Scan for the cell matching the given text and deliver its (X, Y) coordinate at center. 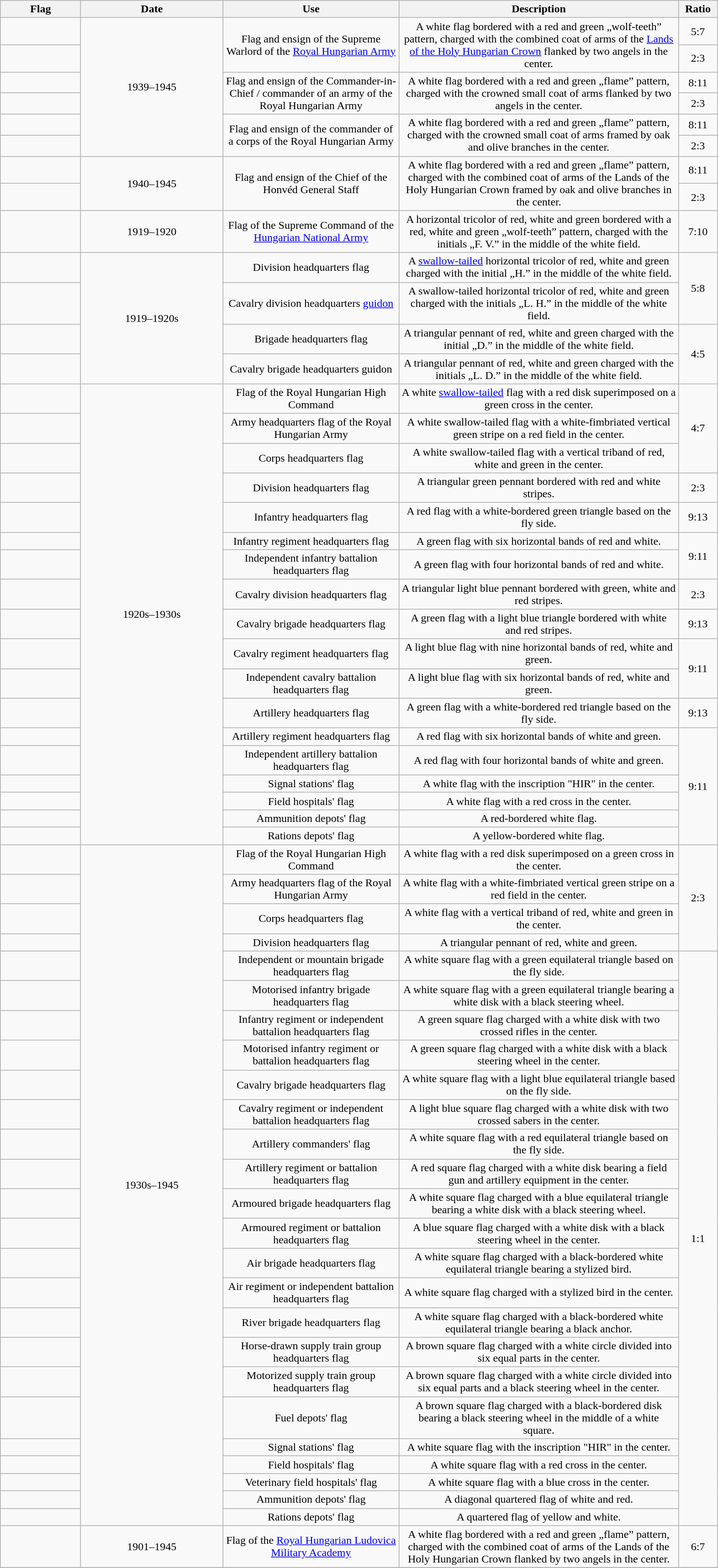
Infantry regiment headquarters flag (311, 541)
A triangular pennant of red, white and green. (539, 942)
1939–1945 (152, 87)
Motorized supply train group headquarters flag (311, 1382)
Flag of the Supreme Command of the Hungarian National Army (311, 232)
7:10 (698, 232)
Armoured brigade headquarters flag (311, 1204)
Cavalry division headquarters flag (311, 595)
Flag and ensign of the Commander-in-Chief / commander of an army of the Royal Hungarian Army (311, 93)
Independent artillery battalion headquarters flag (311, 760)
A white flag bordered with a red and green „flame” pattern, charged with the crowned small coat of arms flanked by two angels in the center. (539, 93)
Infantry regiment or independent battalion headquarters flag (311, 1026)
A green flag with a white-bordered red triangle based on the fly side. (539, 713)
Air brigade headquarters flag (311, 1263)
A brown square flag charged with a white circle divided into six equal parts and a black steering wheel in the center. (539, 1382)
Cavalry division headquarters guidon (311, 303)
A white flag with a vertical triband of red, white and green in the center. (539, 919)
5:7 (698, 32)
1940–1945 (152, 184)
5:8 (698, 289)
Flag and ensign of the Supreme Warlord of the Royal Hungarian Army (311, 45)
Armoured regiment or battalion headquarters flag (311, 1233)
A white square flag charged with a blue equilateral triangle bearing a white disk with a black steering wheel. (539, 1204)
A red square flag charged with a white disk bearing a field gun and artillery equipment in the center. (539, 1173)
A white square flag with a red cross in the center. (539, 1465)
A white square flag with a light blue equilateral triangle based on the fly side. (539, 1085)
4:7 (698, 428)
4:5 (698, 354)
Air regiment or independent battalion headquarters flag (311, 1292)
1930s–1945 (152, 1185)
A white flag with a white-fimbriated vertical green stripe on a red field in the center. (539, 889)
A swallow-tailed horizontal tricolor of red, white and green charged with the initial „H.” in the middle of the white field. (539, 268)
6:7 (698, 1547)
Fuel depots' flag (311, 1418)
Flag and ensign of the commander of a corps of the Royal Hungarian Army (311, 135)
A white flag with the inscription "HIR" in the center. (539, 784)
Artillery regiment or battalion headquarters flag (311, 1173)
Horse-drawn supply train group headquarters flag (311, 1352)
A diagonal quartered flag of white and red. (539, 1500)
Cavalry brigade headquarters guidon (311, 369)
Use (311, 9)
1920s–1930s (152, 614)
A red-bordered white flag. (539, 818)
Flag (41, 9)
Flag and ensign of the Chief of the Honvéd General Staff (311, 184)
Cavalry regiment or independent battalion headquarters flag (311, 1114)
A blue square flag charged with a white disk with a black steering wheel in the center. (539, 1233)
A white square flag charged with a stylized bird in the center. (539, 1292)
Motorised infantry brigade headquarters flag (311, 995)
A swallow-tailed horizontal tricolor of red, white and green charged with the initials „L. H.” in the middle of the white field. (539, 303)
A light blue square flag charged with a white disk with two crossed sabers in the center. (539, 1114)
A red flag with six horizontal bands of white and green. (539, 737)
A red flag with a white-bordered green triangle based on the fly side. (539, 518)
A white square flag with a green equilateral triangle bearing a white disk with a black steering wheel. (539, 995)
Cavalry regiment headquarters flag (311, 654)
A white flag with a red disk superimposed on a green cross in the center. (539, 859)
A white square flag with a blue cross in the center. (539, 1482)
A light blue flag with nine horizontal bands of red, white and green. (539, 654)
Artillery commanders' flag (311, 1144)
A white swallow-tailed flag with a red disk superimposed on a green cross in the center. (539, 398)
Veterinary field hospitals' flag (311, 1482)
A green flag with six horizontal bands of red and white. (539, 541)
A white square flag with a green equilateral triangle based on the fly side. (539, 966)
A green square flag charged with a white disk with two crossed rifles in the center. (539, 1026)
A green flag with four horizontal bands of red and white. (539, 564)
A triangular green pennant bordered with red and white stripes. (539, 488)
1919–1920s (152, 318)
Artillery regiment headquarters flag (311, 737)
Artillery headquarters flag (311, 713)
Flag of the Royal Hungarian Ludovica Military Academy (311, 1547)
1:1 (698, 1238)
A white square flag charged with a black-bordered white equilateral triangle bearing a black anchor. (539, 1322)
Independent infantry battalion headquarters flag (311, 564)
Date (152, 9)
A quartered flag of yellow and white. (539, 1517)
A light blue flag with six horizontal bands of red, white and green. (539, 683)
A triangular pennant of red, white and green charged with the initial „D.” in the middle of the white field. (539, 339)
A white square flag with the inscription "HIR" in the center. (539, 1447)
Independent cavalry battalion headquarters flag (311, 683)
1919–1920 (152, 232)
A brown square flag charged with a white circle divided into six equal parts in the center. (539, 1352)
Independent or mountain brigade headquarters flag (311, 966)
A brown square flag charged with a black-bordered disk bearing a black steering wheel in the middle of a white square. (539, 1418)
A white swallow-tailed flag with a white-fimbriated vertical green stripe on a red field in the center. (539, 428)
A red flag with four horizontal bands of white and green. (539, 760)
A white square flag charged with a black-bordered white equilateral triangle bearing a stylized bird. (539, 1263)
A green flag with a light blue triangle bordered with white and red stripes. (539, 624)
A triangular pennant of red, white and green charged with the initials „L. D.” in the middle of the white field. (539, 369)
A triangular light blue pennant bordered with green, white and red stripes. (539, 595)
A white swallow-tailed flag with a vertical triband of red, white and green in the center. (539, 458)
River brigade headquarters flag (311, 1322)
Infantry headquarters flag (311, 518)
Brigade headquarters flag (311, 339)
A yellow-bordered white flag. (539, 836)
1901–1945 (152, 1547)
Motorised infantry regiment or battalion headquarters flag (311, 1055)
A white square flag with a red equilateral triangle based on the fly side. (539, 1144)
A white flag with a red cross in the center. (539, 801)
Description (539, 9)
Ratio (698, 9)
A green square flag charged with a white disk with a black steering wheel in the center. (539, 1055)
